Determine the (x, y) coordinate at the center of the cell enclosing the given text.  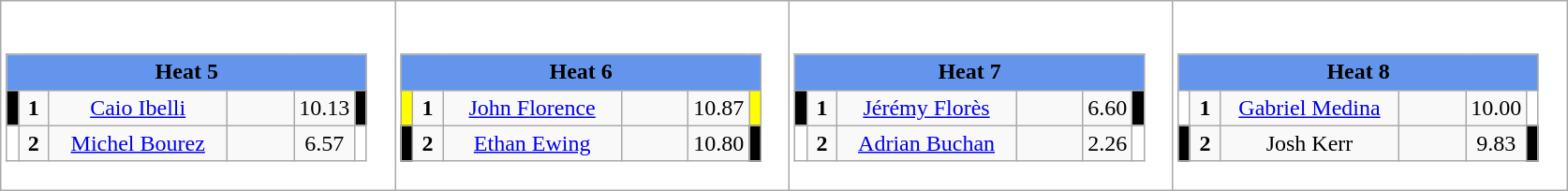
Michel Bourez (139, 143)
10.87 (719, 108)
Jérémy Florès (927, 108)
6.57 (324, 143)
Gabriel Medina (1309, 108)
Heat 6 1 John Florence 10.87 2 Ethan Ewing 10.80 (592, 95)
Heat 8 (1358, 72)
Heat 7 1 Jérémy Florès 6.60 2 Adrian Buchan 2.26 (982, 95)
10.13 (324, 108)
Caio Ibelli (139, 108)
Heat 6 (581, 72)
Adrian Buchan (927, 143)
Josh Kerr (1309, 143)
Ethan Ewing (532, 143)
6.60 (1107, 108)
Heat 8 1 Gabriel Medina 10.00 2 Josh Kerr 9.83 (1369, 95)
Heat 7 (969, 72)
Heat 5 1 Caio Ibelli 10.13 2 Michel Bourez 6.57 (199, 95)
2.26 (1107, 143)
10.80 (719, 143)
Heat 5 (186, 72)
John Florence (532, 108)
9.83 (1497, 143)
10.00 (1497, 108)
